Detect which cell encompasses the target text, then output its [x, y] center coordinate. 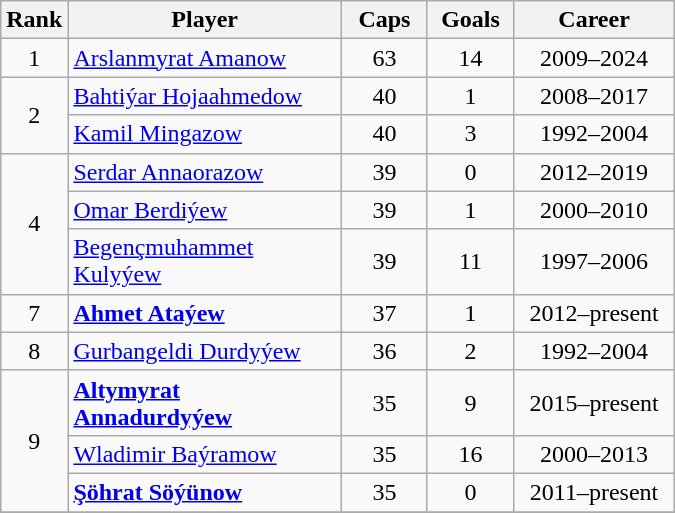
63 [384, 58]
Bahtiýar Hojaahmedow [205, 96]
Şöhrat Söýünow [205, 492]
Serdar Annaorazow [205, 172]
Altymyrat Annadurdyýew [205, 402]
Gurbangeldi Durdyýew [205, 351]
2012–present [594, 313]
Caps [384, 20]
Player [205, 20]
7 [34, 313]
37 [384, 313]
2008–2017 [594, 96]
2000–2013 [594, 454]
3 [470, 134]
4 [34, 224]
2015–present [594, 402]
Begençmuhammet Kulyýew [205, 262]
2009–2024 [594, 58]
1997–2006 [594, 262]
36 [384, 351]
11 [470, 262]
Rank [34, 20]
14 [470, 58]
Arslanmyrat Amanow [205, 58]
Ahmet Ataýew [205, 313]
8 [34, 351]
Goals [470, 20]
2000–2010 [594, 210]
Kamil Mingazow [205, 134]
2012–2019 [594, 172]
16 [470, 454]
Omar Berdiýew [205, 210]
Career [594, 20]
Wladimir Baýramow [205, 454]
2011–present [594, 492]
